Scan for the cell matching the given text and deliver its [X, Y] coordinate at center. 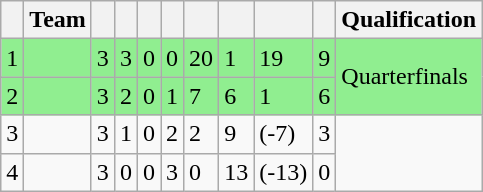
(-13) [284, 172]
4 [12, 172]
Team [58, 20]
Quarterfinals [409, 77]
13 [236, 172]
(-7) [284, 134]
19 [284, 58]
Qualification [409, 20]
20 [202, 58]
7 [202, 96]
